For the text-containing cell, return its midpoint in [X, Y] coordinate format. 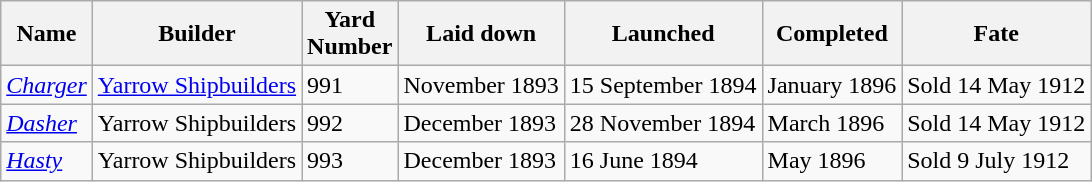
16 June 1894 [663, 161]
Completed [832, 34]
Sold 9 July 1912 [996, 161]
January 1896 [832, 85]
28 November 1894 [663, 123]
Name [47, 34]
November 1893 [481, 85]
991 [350, 85]
Charger [47, 85]
Hasty [47, 161]
Builder [196, 34]
15 September 1894 [663, 85]
Yard Number [350, 34]
May 1896 [832, 161]
Fate [996, 34]
Laid down [481, 34]
992 [350, 123]
March 1896 [832, 123]
Launched [663, 34]
993 [350, 161]
Dasher [47, 123]
